Detect which cell encompasses the target text, then output its [x, y] center coordinate. 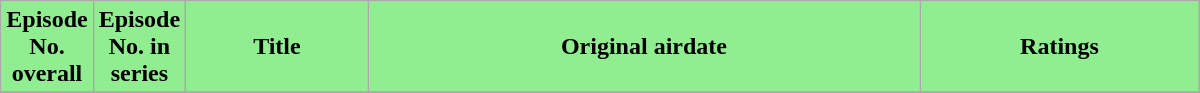
Ratings [1060, 47]
Original airdate [644, 47]
Title [278, 47]
Episode No.overall [47, 47]
Episode No. inseries [139, 47]
